From the cell containing the given text, extract its center point as [x, y] coordinate. 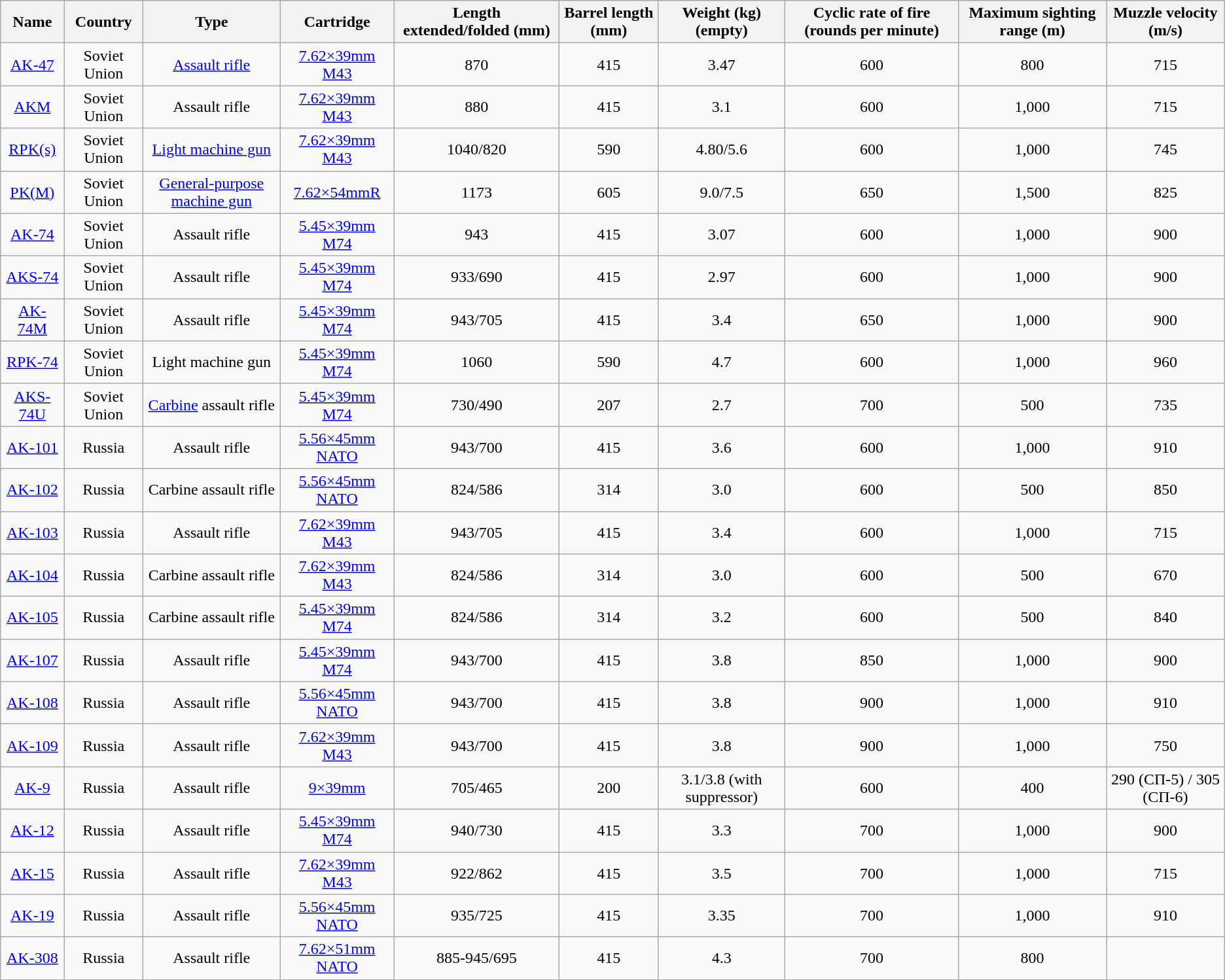
605 [609, 192]
AK-107 [33, 661]
290 (СП-5) / 305 (СП-6) [1166, 788]
AK-74M [33, 319]
AK-19 [33, 916]
Weight (kg) (empty) [722, 22]
825 [1166, 192]
Barrel length (mm) [609, 22]
Name [33, 22]
1060 [476, 362]
RPK(s) [33, 149]
4.3 [722, 958]
885-945/695 [476, 958]
1173 [476, 192]
AKS-74U [33, 404]
200 [609, 788]
3.47 [722, 64]
AK-9 [33, 788]
1040/820 [476, 149]
General-purpose machine gun [211, 192]
Cyclic rate of fire (rounds per minute) [872, 22]
7.62×51mm NATO [337, 958]
AK-103 [33, 533]
3.35 [722, 916]
Maximum sighting range (m) [1032, 22]
7.62×54mmR [337, 192]
400 [1032, 788]
3.2 [722, 618]
935/725 [476, 916]
AK-308 [33, 958]
AK-109 [33, 746]
3.6 [722, 447]
1,500 [1032, 192]
750 [1166, 746]
AKS-74 [33, 277]
3.1 [722, 107]
880 [476, 107]
207 [609, 404]
PK(M) [33, 192]
9×39mm [337, 788]
AKM [33, 107]
870 [476, 64]
4.7 [722, 362]
745 [1166, 149]
960 [1166, 362]
933/690 [476, 277]
Country [103, 22]
943 [476, 234]
4.80/5.6 [722, 149]
3.3 [722, 831]
Length extended/folded (mm) [476, 22]
3.5 [722, 873]
AK-105 [33, 618]
3.1/3.8 (with suppressor) [722, 788]
Muzzle velocity (m/s) [1166, 22]
2.97 [722, 277]
AK-104 [33, 576]
840 [1166, 618]
AK-12 [33, 831]
3.07 [722, 234]
AK-15 [33, 873]
AK-74 [33, 234]
705/465 [476, 788]
670 [1166, 576]
9.0/7.5 [722, 192]
Type [211, 22]
940/730 [476, 831]
AK-102 [33, 489]
2.7 [722, 404]
AK-108 [33, 703]
RPK-74 [33, 362]
AK-101 [33, 447]
735 [1166, 404]
730/490 [476, 404]
Cartridge [337, 22]
AK-47 [33, 64]
922/862 [476, 873]
